Scan for the cell matching the given text and deliver its (x, y) coordinate at center. 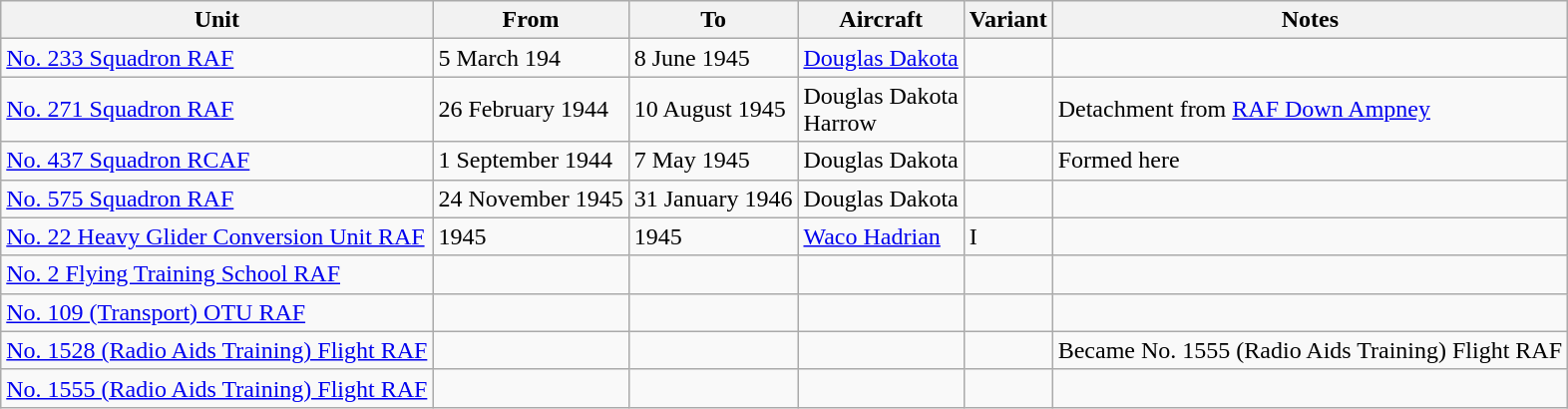
I (1007, 236)
No. 22 Heavy Glider Conversion Unit RAF (217, 236)
No. 575 Squadron RAF (217, 199)
Variant (1007, 20)
No. 1528 (Radio Aids Training) Flight RAF (217, 350)
24 November 1945 (531, 199)
7 May 1945 (713, 161)
Formed here (1310, 161)
No. 109 (Transport) OTU RAF (217, 312)
From (531, 20)
10 August 1945 (713, 110)
Notes (1310, 20)
No. 437 Squadron RCAF (217, 161)
31 January 1946 (713, 199)
Unit (217, 20)
1 September 1944 (531, 161)
Waco Hadrian (881, 236)
No. 271 Squadron RAF (217, 110)
No. 233 Squadron RAF (217, 58)
5 March 194 (531, 58)
Became No. 1555 (Radio Aids Training) Flight RAF (1310, 350)
8 June 1945 (713, 58)
26 February 1944 (531, 110)
Detachment from RAF Down Ampney (1310, 110)
Aircraft (881, 20)
To (713, 20)
No. 1555 (Radio Aids Training) Flight RAF (217, 388)
No. 2 Flying Training School RAF (217, 274)
Douglas DakotaHarrow (881, 110)
